Return [X, Y] of the center of cell containing provided text 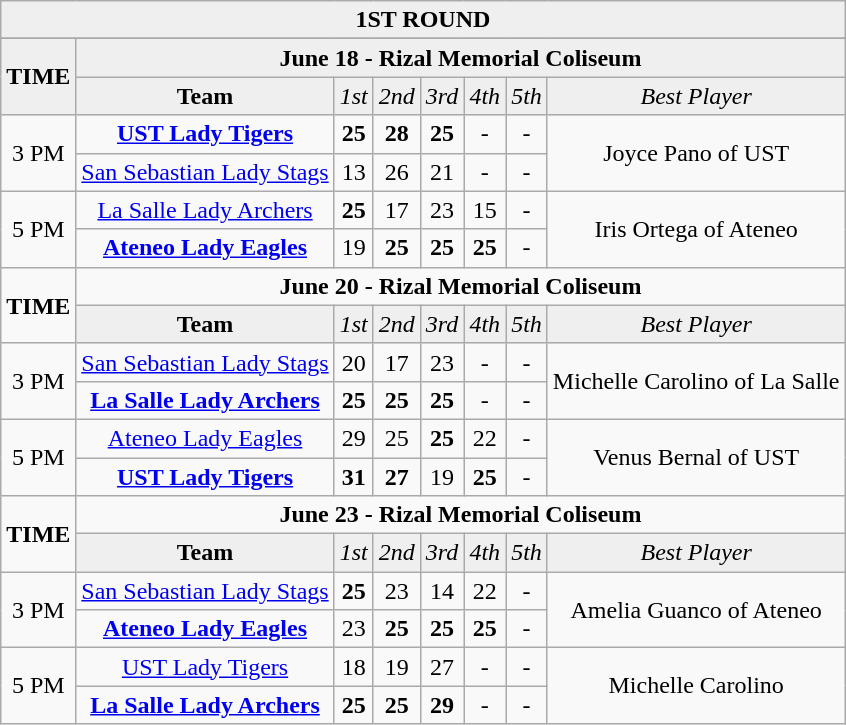
June 23 - Rizal Memorial Coliseum [460, 515]
13 [354, 172]
Iris Ortega of Ateneo [696, 229]
Michelle Carolino [696, 686]
1ST ROUND [423, 20]
June 20 - Rizal Memorial Coliseum [460, 286]
Joyce Pano of UST [696, 153]
18 [354, 667]
15 [485, 210]
21 [442, 172]
Venus Bernal of UST [696, 457]
June 18 - Rizal Memorial Coliseum [460, 58]
26 [396, 172]
Michelle Carolino of La Salle [696, 381]
14 [442, 591]
31 [354, 477]
20 [354, 362]
28 [396, 134]
Amelia Guanco of Ateneo [696, 610]
